Capture the cell that displays the provided text and extract its [X, Y] central coordinate. 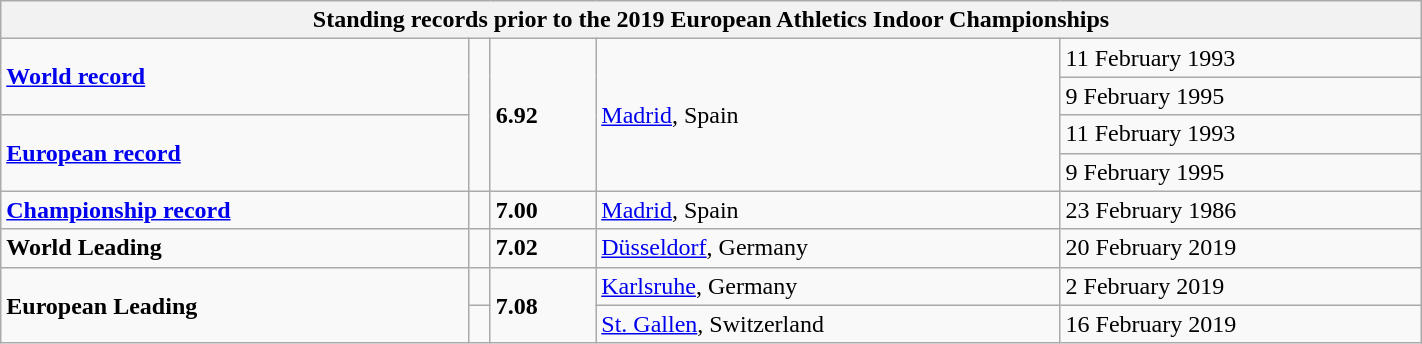
7.08 [542, 305]
Karlsruhe, Germany [828, 286]
Standing records prior to the 2019 European Athletics Indoor Championships [711, 20]
Düsseldorf, Germany [828, 248]
European record [235, 153]
7.00 [542, 210]
7.02 [542, 248]
23 February 1986 [1240, 210]
World record [235, 77]
6.92 [542, 115]
20 February 2019 [1240, 248]
Championship record [235, 210]
16 February 2019 [1240, 324]
World Leading [235, 248]
2 February 2019 [1240, 286]
St. Gallen, Switzerland [828, 324]
European Leading [235, 305]
